Determine the (X, Y) coordinate at the center of the cell enclosing the given text.  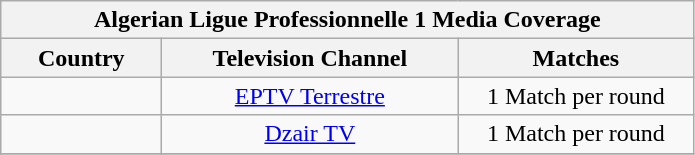
Dzair TV (310, 134)
Country (82, 58)
Matches (576, 58)
EPTV Terrestre (310, 96)
Algerian Ligue Professionnelle 1 Media Coverage (348, 20)
Television Channel (310, 58)
